Locate the cell with the specified text and output its (x, y) center coordinate. 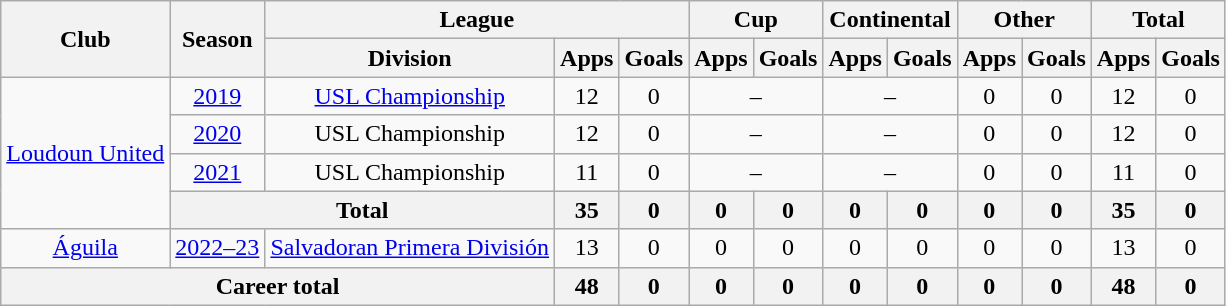
Salvadoran Primera División (410, 248)
Loudoun United (86, 153)
Other (1024, 20)
2022–23 (218, 248)
2021 (218, 172)
Cup (756, 20)
Career total (278, 286)
Division (410, 58)
Club (86, 39)
2020 (218, 134)
Águila (86, 248)
2019 (218, 96)
Continental (890, 20)
League (477, 20)
Season (218, 39)
